Output the (X, Y) coordinate of the center of the cell containing the given text.  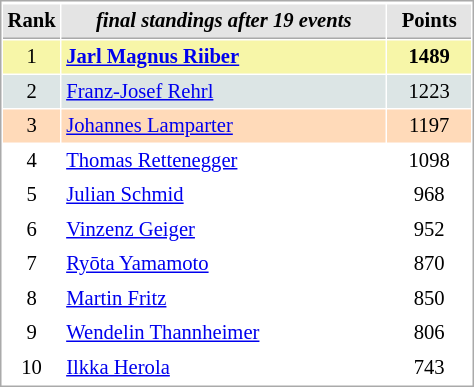
10 (32, 368)
Julian Schmid (224, 194)
1223 (429, 92)
1197 (429, 126)
Thomas Rettenegger (224, 160)
9 (32, 332)
8 (32, 298)
Wendelin Thannheimer (224, 332)
1 (32, 56)
Ryōta Yamamoto (224, 264)
final standings after 19 events (224, 21)
Jarl Magnus Riiber (224, 56)
Franz-Josef Rehrl (224, 92)
Ilkka Herola (224, 368)
1489 (429, 56)
Vinzenz Geiger (224, 230)
806 (429, 332)
743 (429, 368)
Rank (32, 21)
2 (32, 92)
850 (429, 298)
968 (429, 194)
1098 (429, 160)
Johannes Lamparter (224, 126)
3 (32, 126)
7 (32, 264)
5 (32, 194)
952 (429, 230)
870 (429, 264)
4 (32, 160)
Points (429, 21)
6 (32, 230)
Martin Fritz (224, 298)
